Locate the cell with the specified text and output its [x, y] center coordinate. 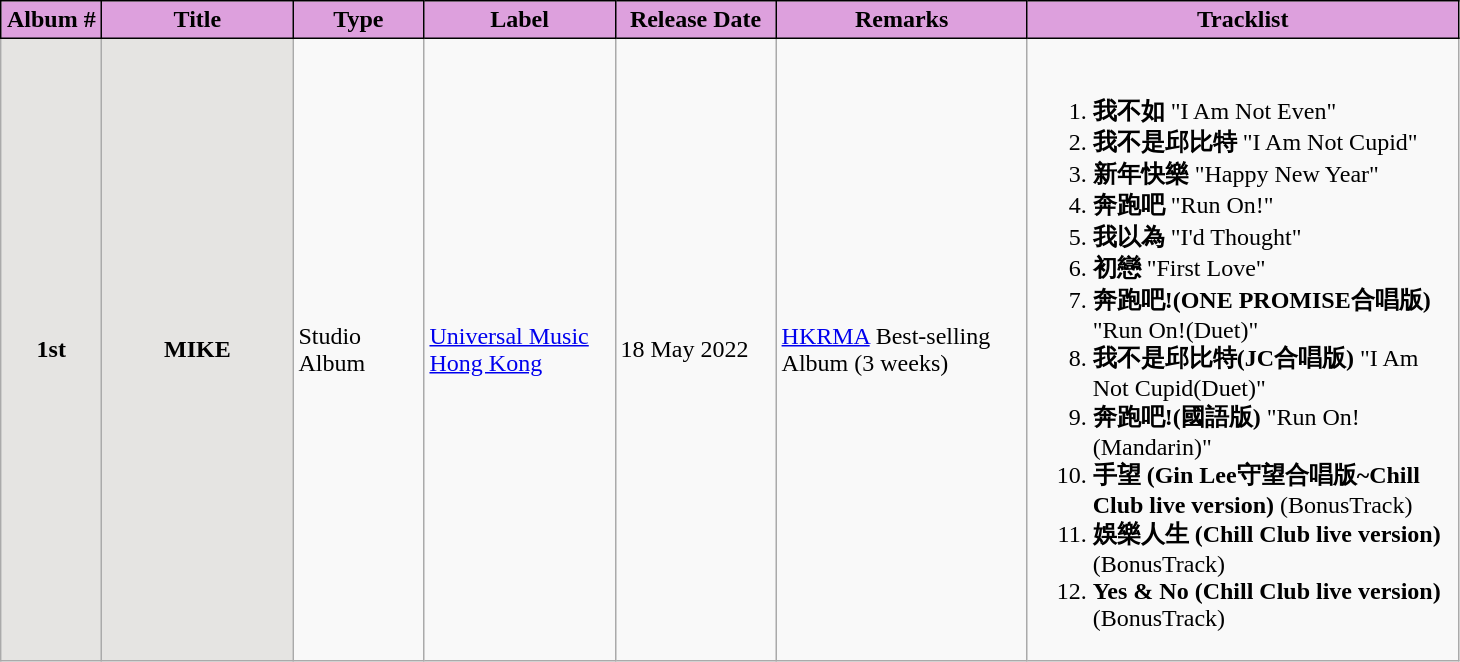
Title [198, 20]
HKRMA Best-selling Album (3 weeks) [902, 350]
Universal Music Hong Kong [520, 350]
Album # [52, 20]
Type [358, 20]
Tracklist [1242, 20]
Label [520, 20]
1st [52, 350]
18 May 2022 [696, 350]
Remarks [902, 20]
Release Date [696, 20]
Studio Album [358, 350]
MIKE [198, 350]
